Pinpoint the cell where the given text exists, returning its (X, Y) midpoint coordinate. 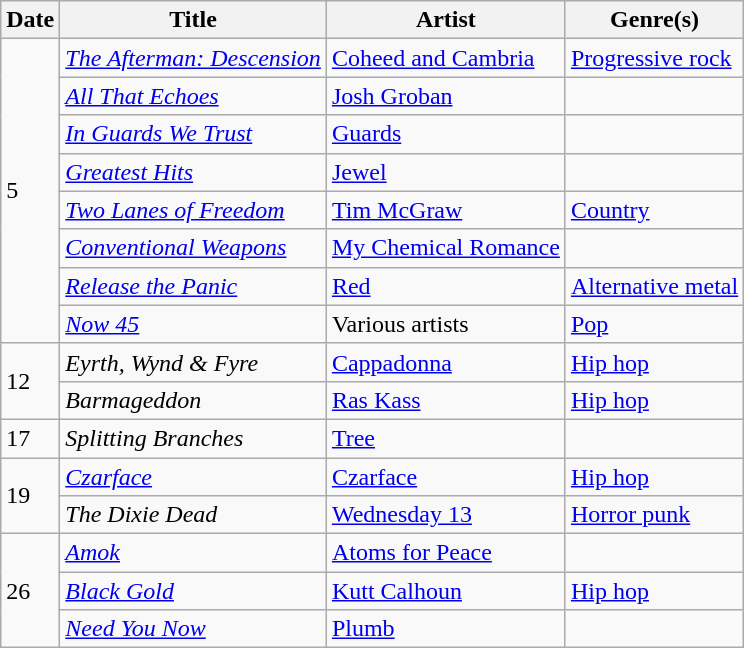
Amok (194, 553)
Cappadonna (446, 362)
In Guards We Trust (194, 134)
Pop (654, 324)
12 (30, 381)
5 (30, 191)
Now 45 (194, 324)
The Afterman: Descension (194, 58)
Date (30, 20)
26 (30, 591)
Coheed and Cambria (446, 58)
Plumb (446, 629)
Need You Now (194, 629)
Tim McGraw (446, 210)
Country (654, 210)
Tree (446, 438)
Josh Groban (446, 96)
Eyrth, Wynd & Fyre (194, 362)
Genre(s) (654, 20)
17 (30, 438)
Horror punk (654, 515)
Release the Panic (194, 286)
Red (446, 286)
Two Lanes of Freedom (194, 210)
Progressive rock (654, 58)
Black Gold (194, 591)
Conventional Weapons (194, 248)
Title (194, 20)
Barmageddon (194, 400)
Atoms for Peace (446, 553)
My Chemical Romance (446, 248)
Kutt Calhoun (446, 591)
Ras Kass (446, 400)
Wednesday 13 (446, 515)
Jewel (446, 172)
Various artists (446, 324)
All That Echoes (194, 96)
Artist (446, 20)
Splitting Branches (194, 438)
The Dixie Dead (194, 515)
Alternative metal (654, 286)
19 (30, 496)
Guards (446, 134)
Greatest Hits (194, 172)
